From the cell containing the given text, extract its center point as [x, y] coordinate. 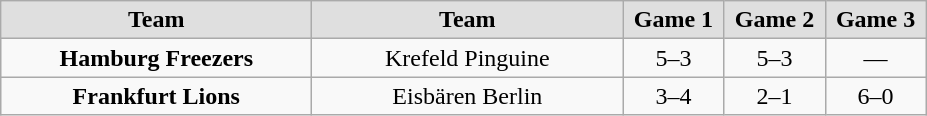
Game 1 [674, 20]
Game 3 [876, 20]
Frankfurt Lions [156, 96]
Hamburg Freezers [156, 58]
Eisbären Berlin [468, 96]
2–1 [774, 96]
3–4 [674, 96]
— [876, 58]
6–0 [876, 96]
Krefeld Pinguine [468, 58]
Game 2 [774, 20]
